Return the [x, y] coordinate for the center point of the cell that contains the specified text.  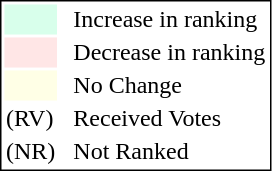
(RV) [30, 119]
Not Ranked [170, 151]
(NR) [30, 151]
Increase in ranking [170, 19]
No Change [170, 85]
Received Votes [170, 119]
Decrease in ranking [170, 53]
